Provide the [x, y] coordinate of the cell's center where the given text is located.  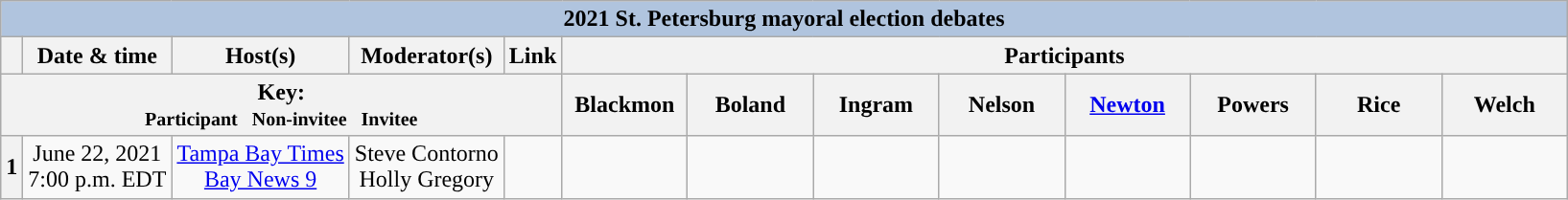
2021 St. Petersburg mayoral election debates [784, 19]
Moderator(s) [426, 56]
Rice [1379, 105]
Date & time [98, 56]
Link [532, 56]
Host(s) [261, 56]
1 [12, 167]
Steve ContornoHolly Gregory [426, 167]
Participants [1065, 56]
Blackmon [625, 105]
Tampa Bay TimesBay News 9 [261, 167]
June 22, 20217:00 p.m. EDT [98, 167]
Newton [1128, 105]
Welch [1504, 105]
Boland [750, 105]
Ingram [877, 105]
Nelson [1001, 105]
Key: Participant Non-invitee Invitee [282, 105]
Powers [1252, 105]
